Find where the given text appears and provide that cell's center as (X, Y) coordinate. 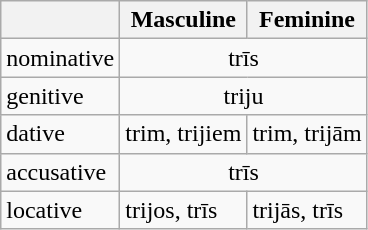
dative (60, 134)
Feminine (307, 20)
triju (244, 96)
trim, trijiem (184, 134)
Masculine (184, 20)
trim, trijām (307, 134)
trijos, trīs (184, 210)
genitive (60, 96)
accusative (60, 172)
nominative (60, 58)
locative (60, 210)
trijās, trīs (307, 210)
